Determine the [X, Y] coordinate at the center of the cell enclosing the given text.  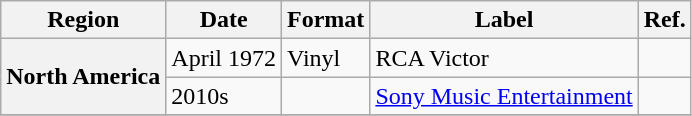
Date [224, 20]
North America [84, 77]
Region [84, 20]
April 1972 [224, 58]
2010s [224, 96]
Sony Music Entertainment [504, 96]
Label [504, 20]
RCA Victor [504, 58]
Ref. [664, 20]
Vinyl [326, 58]
Format [326, 20]
